Return (X, Y) of the center of cell containing provided text 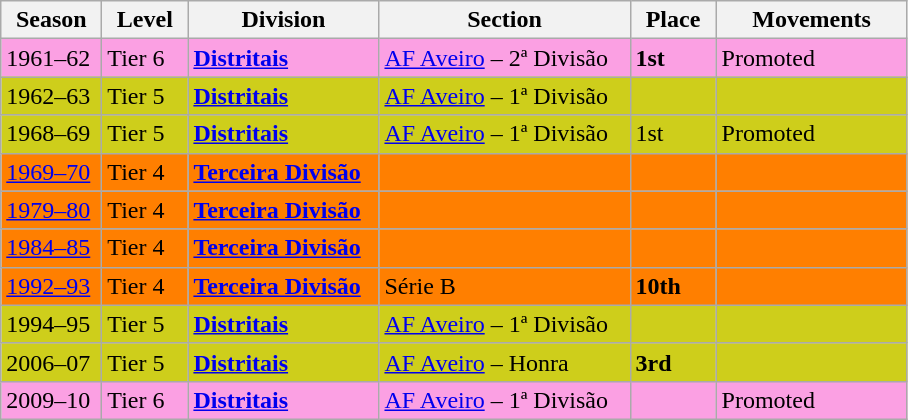
2006–07 (52, 362)
1984–85 (52, 248)
Place (673, 20)
1962–63 (52, 96)
Season (52, 20)
Section (504, 20)
1969–70 (52, 172)
1979–80 (52, 210)
Série B (504, 286)
2009–10 (52, 400)
AF Aveiro – Honra (504, 362)
10th (673, 286)
Movements (812, 20)
1994–95 (52, 324)
3rd (673, 362)
1968–69 (52, 134)
Division (284, 20)
1992–93 (52, 286)
1961–62 (52, 58)
Level (145, 20)
AF Aveiro – 2ª Divisão (504, 58)
